Return the [x, y] coordinate for the center point of the cell that contains the specified text.  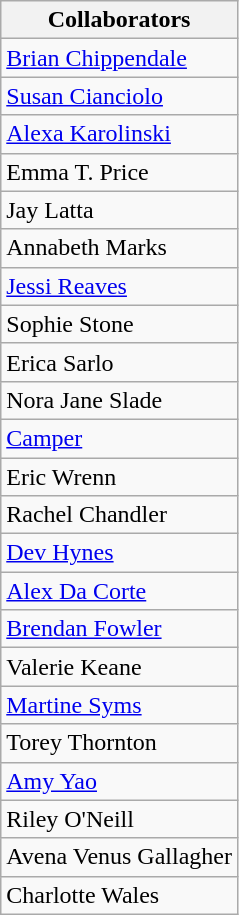
Emma T. Price [120, 172]
Brian Chippendale [120, 58]
Susan Cianciolo [120, 96]
Martine Syms [120, 705]
Dev Hynes [120, 553]
Avena Venus Gallagher [120, 857]
Jessi Reaves [120, 286]
Eric Wrenn [120, 477]
Alexa Karolinski [120, 134]
Amy Yao [120, 781]
Brendan Fowler [120, 629]
Collaborators [120, 20]
Rachel Chandler [120, 515]
Riley O'Neill [120, 819]
Alex Da Corte [120, 591]
Camper [120, 438]
Erica Sarlo [120, 362]
Annabeth Marks [120, 248]
Jay Latta [120, 210]
Torey Thornton [120, 743]
Charlotte Wales [120, 895]
Valerie Keane [120, 667]
Nora Jane Slade [120, 400]
Sophie Stone [120, 324]
